Provide the [X, Y] coordinate of the cell's center where the given text is located.  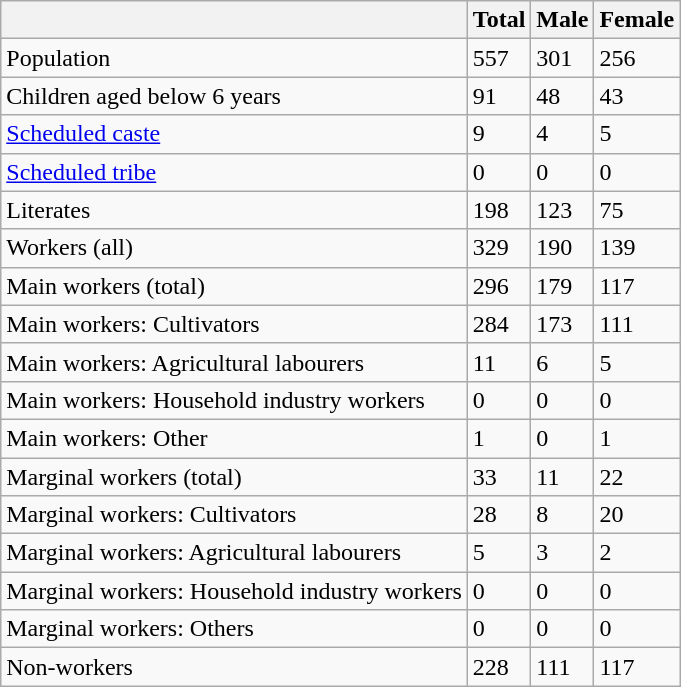
123 [562, 210]
Main workers: Agricultural labourers [234, 362]
43 [637, 96]
256 [637, 58]
Marginal workers: Others [234, 629]
22 [637, 477]
28 [499, 515]
91 [499, 96]
8 [562, 515]
228 [499, 667]
301 [562, 58]
4 [562, 134]
Main workers: Cultivators [234, 324]
557 [499, 58]
Marginal workers (total) [234, 477]
33 [499, 477]
Total [499, 20]
Male [562, 20]
284 [499, 324]
3 [562, 553]
75 [637, 210]
48 [562, 96]
Scheduled caste [234, 134]
Literates [234, 210]
Non-workers [234, 667]
Main workers (total) [234, 286]
Marginal workers: Agricultural labourers [234, 553]
139 [637, 248]
Scheduled tribe [234, 172]
173 [562, 324]
9 [499, 134]
190 [562, 248]
296 [499, 286]
Main workers: Other [234, 438]
179 [562, 286]
Marginal workers: Household industry workers [234, 591]
Marginal workers: Cultivators [234, 515]
Population [234, 58]
Workers (all) [234, 248]
Main workers: Household industry workers [234, 400]
Children aged below 6 years [234, 96]
198 [499, 210]
Female [637, 20]
20 [637, 515]
6 [562, 362]
2 [637, 553]
329 [499, 248]
